Provide the (X, Y) coordinate of the cell's center where the given text is located.  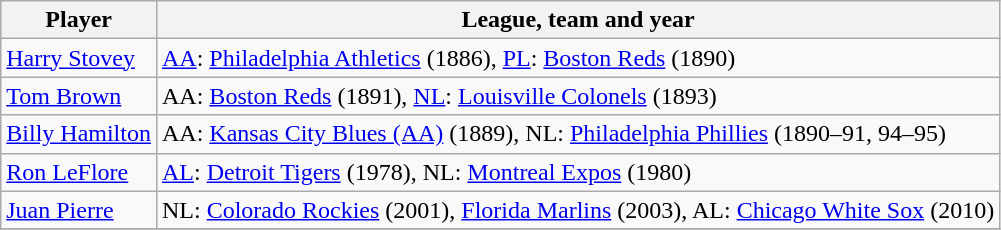
Ron LeFlore (79, 172)
AA: Philadelphia Athletics (1886), PL: Boston Reds (1890) (578, 58)
Billy Hamilton (79, 134)
AA: Boston Reds (1891), NL: Louisville Colonels (1893) (578, 96)
AL: Detroit Tigers (1978), NL: Montreal Expos (1980) (578, 172)
AA: Kansas City Blues (AA) (1889), NL: Philadelphia Phillies (1890–91, 94–95) (578, 134)
Tom Brown (79, 96)
NL: Colorado Rockies (2001), Florida Marlins (2003), AL: Chicago White Sox (2010) (578, 210)
Juan Pierre (79, 210)
Harry Stovey (79, 58)
Player (79, 20)
League, team and year (578, 20)
